Return (X, Y) of the center of cell containing provided text 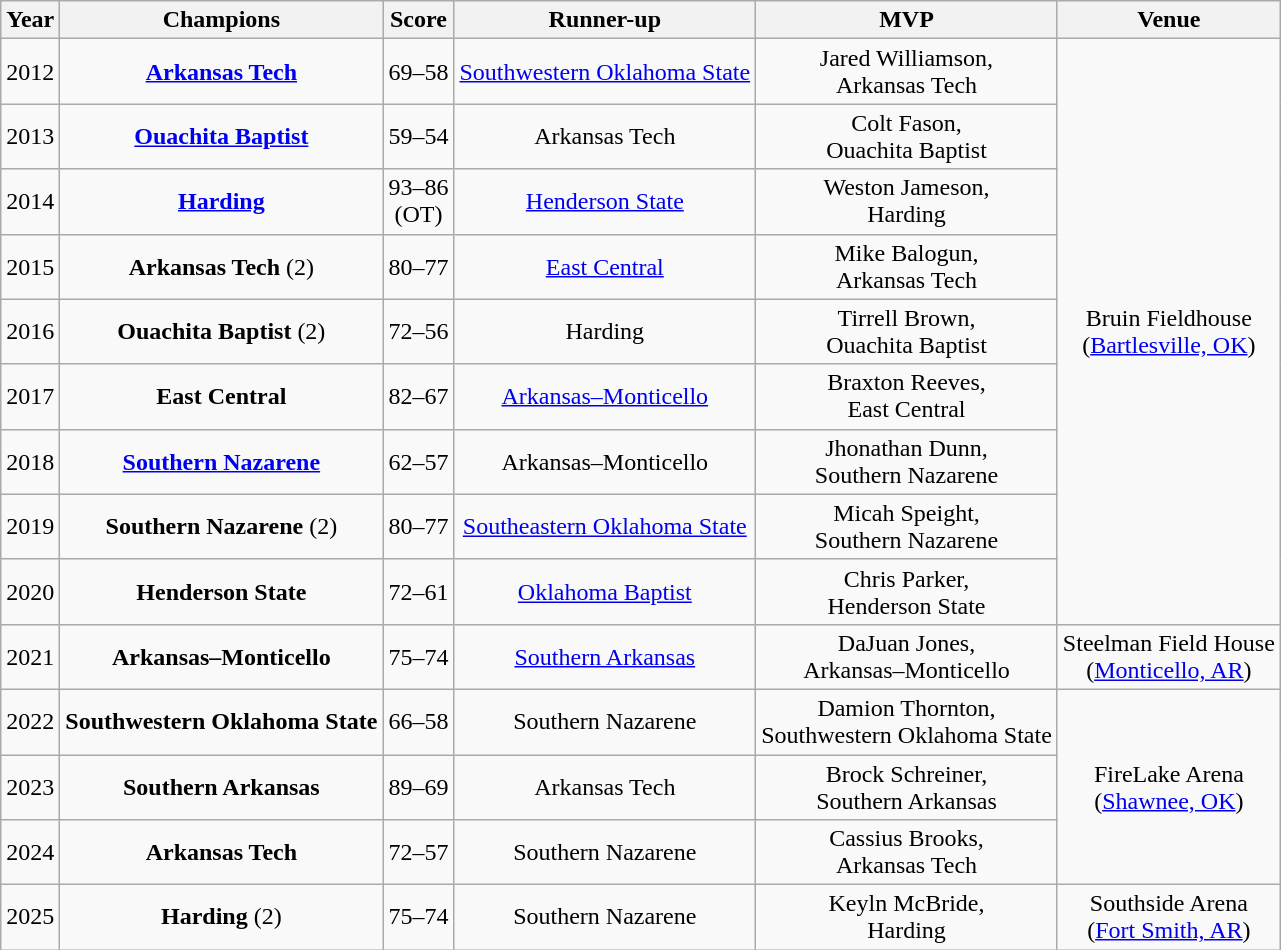
Steelman Field House(Monticello, AR) (1168, 656)
Bruin Fieldhouse(Bartlesville, OK) (1168, 332)
2016 (30, 332)
2025 (30, 918)
Southern Nazarene (2) (222, 526)
2018 (30, 462)
66–58 (418, 722)
Jared Williamson,Arkansas Tech (907, 72)
Keyln McBride,Harding (907, 918)
Year (30, 20)
2012 (30, 72)
Tirrell Brown,Ouachita Baptist (907, 332)
Southeastern Oklahoma State (605, 526)
Cassius Brooks,Arkansas Tech (907, 852)
Braxton Reeves,East Central (907, 396)
69–58 (418, 72)
2022 (30, 722)
Jhonathan Dunn,Southern Nazarene (907, 462)
72–61 (418, 592)
2013 (30, 136)
2023 (30, 786)
72–57 (418, 852)
2014 (30, 202)
Colt Fason,Ouachita Baptist (907, 136)
89–69 (418, 786)
2019 (30, 526)
Weston Jameson,Harding (907, 202)
Ouachita Baptist (222, 136)
Runner-up (605, 20)
2021 (30, 656)
2017 (30, 396)
Chris Parker,Henderson State (907, 592)
Damion Thornton,Southwestern Oklahoma State (907, 722)
Venue (1168, 20)
Oklahoma Baptist (605, 592)
Arkansas Tech (2) (222, 266)
Brock Schreiner,Southern Arkansas (907, 786)
2020 (30, 592)
59–54 (418, 136)
62–57 (418, 462)
FireLake Arena(Shawnee, OK) (1168, 786)
82–67 (418, 396)
Score (418, 20)
Champions (222, 20)
Harding (2) (222, 918)
Ouachita Baptist (2) (222, 332)
Mike Balogun,Arkansas Tech (907, 266)
2024 (30, 852)
DaJuan Jones,Arkansas–Monticello (907, 656)
MVP (907, 20)
72–56 (418, 332)
Southside Arena(Fort Smith, AR) (1168, 918)
2015 (30, 266)
93–86(OT) (418, 202)
Micah Speight,Southern Nazarene (907, 526)
